Detect which cell encompasses the target text, then output its [X, Y] center coordinate. 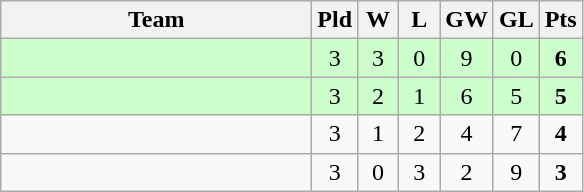
W [378, 20]
L [420, 20]
Team [156, 20]
7 [516, 134]
GW [467, 20]
GL [516, 20]
Pts [560, 20]
Pld [335, 20]
